Provide the [x, y] coordinate of the cell's center where the given text is located.  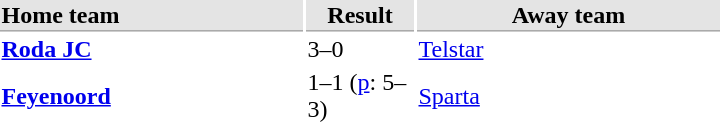
Telstar [568, 49]
3–0 [360, 49]
Roda JC [152, 49]
Away team [568, 16]
Result [360, 16]
Home team [152, 16]
